Capture the cell that displays the provided text and extract its [x, y] central coordinate. 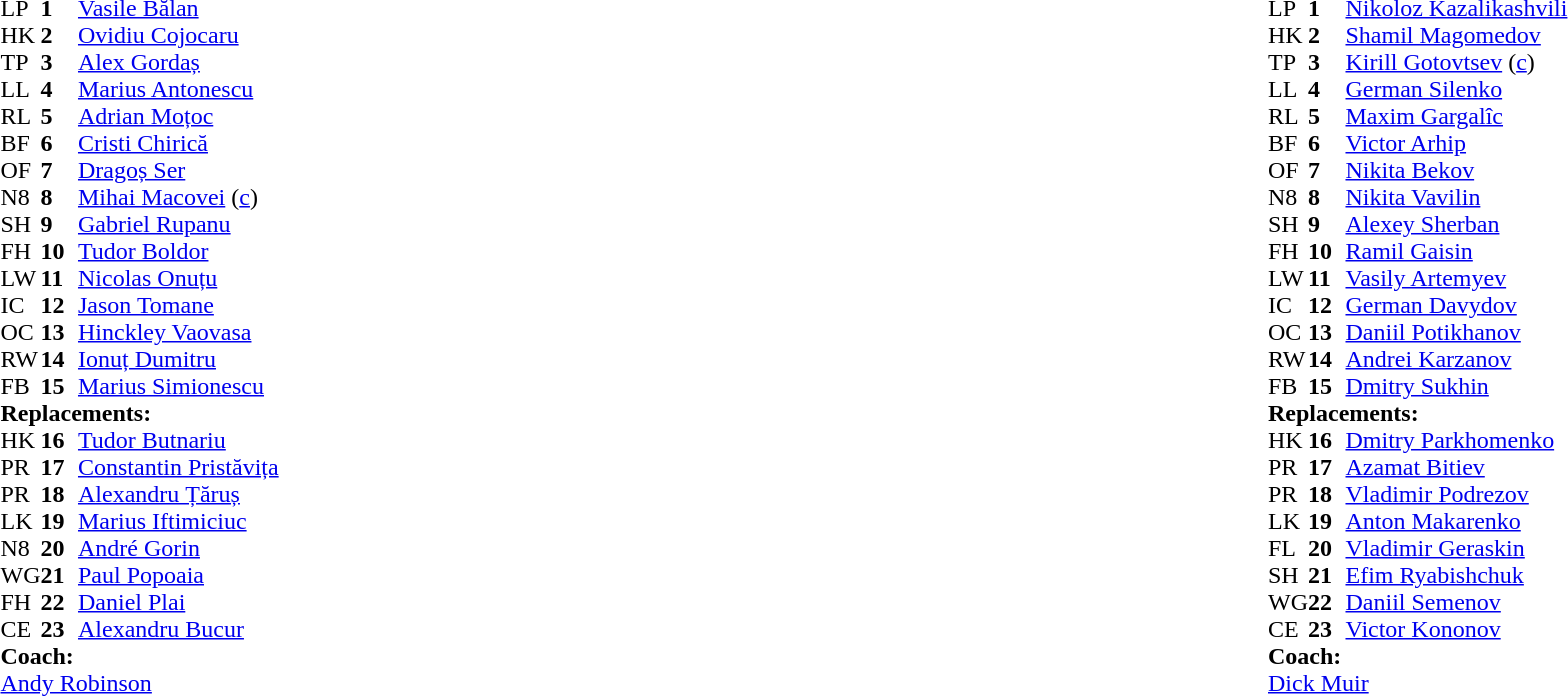
Ovidiu Cojocaru [178, 36]
Tudor Butnariu [178, 440]
Vladimir Geraskin [1456, 548]
Dmitry Sukhin [1456, 386]
Alexandru Bucur [178, 630]
Ionuț Dumitru [178, 360]
Andrei Karzanov [1456, 360]
Daniil Potikhanov [1456, 332]
Ramil Gaisin [1456, 252]
Cristi Chirică [178, 144]
Gabriel Rupanu [178, 224]
Shamil Magomedov [1456, 36]
André Gorin [178, 548]
Nikita Bekov [1456, 170]
Maxim Gargalîc [1456, 116]
Adrian Moțoc [178, 116]
Nikita Vavilin [1456, 198]
Nicolas Onuțu [178, 278]
Victor Kononov [1456, 630]
Azamat Bitiev [1456, 468]
Dmitry Parkhomenko [1456, 440]
German Davydov [1456, 306]
Anton Makarenko [1456, 522]
Constantin Pristăvița [178, 468]
Hinckley Vaovasa [178, 332]
Tudor Boldor [178, 252]
Jason Tomane [178, 306]
German Silenko [1456, 90]
Kirill Gotovtsev (c) [1456, 62]
Dragoș Ser [178, 170]
Alexandru Țăruș [178, 494]
Paul Popoaia [178, 576]
Efim Ryabishchuk [1456, 576]
Daniel Plai [178, 602]
Victor Arhip [1456, 144]
Daniil Semenov [1456, 602]
Alex Gordaș [178, 62]
Marius Simionescu [178, 386]
Vladimir Podrezov [1456, 494]
Mihai Macovei (c) [178, 198]
FL [1288, 548]
Marius Iftimiciuc [178, 522]
Vasily Artemyev [1456, 278]
Alexey Sherban [1456, 224]
Marius Antonescu [178, 90]
